Pinpoint the cell where the given text exists, returning its (x, y) midpoint coordinate. 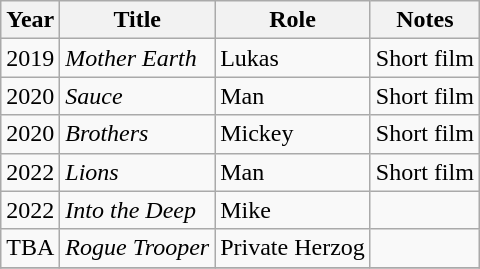
Rogue Trooper (138, 248)
Brothers (138, 134)
Lions (138, 172)
Mickey (293, 134)
Private Herzog (293, 248)
Mother Earth (138, 58)
2019 (30, 58)
Title (138, 20)
Year (30, 20)
TBA (30, 248)
Role (293, 20)
Into the Deep (138, 210)
Sauce (138, 96)
Notes (424, 20)
Lukas (293, 58)
Mike (293, 210)
